For the text-containing cell, return its midpoint in (X, Y) coordinate format. 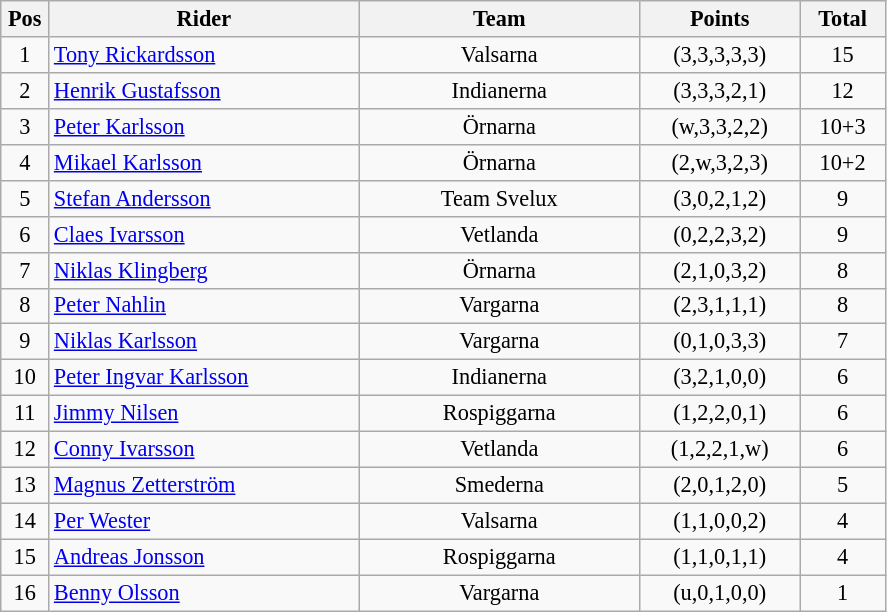
(3,3,3,2,1) (719, 90)
(2,3,1,1,1) (719, 306)
2 (25, 90)
Peter Nahlin (204, 306)
Total (842, 19)
Rider (204, 19)
(3,2,1,0,0) (719, 378)
(0,1,0,3,3) (719, 342)
Team Svelux (499, 198)
Niklas Karlsson (204, 342)
Jimmy Nilsen (204, 414)
(2,w,3,2,3) (719, 162)
Claes Ivarsson (204, 234)
(1,1,0,0,2) (719, 521)
(0,2,2,3,2) (719, 234)
10 (25, 378)
Peter Karlsson (204, 126)
(u,0,1,0,0) (719, 593)
10+2 (842, 162)
(3,3,3,3,3) (719, 55)
Team (499, 19)
Per Wester (204, 521)
Magnus Zetterström (204, 485)
Andreas Jonsson (204, 557)
(1,1,0,1,1) (719, 557)
(2,1,0,3,2) (719, 270)
Peter Ingvar Karlsson (204, 378)
Points (719, 19)
11 (25, 414)
Smederna (499, 485)
(2,0,1,2,0) (719, 485)
3 (25, 126)
Benny Olsson (204, 593)
Tony Rickardsson (204, 55)
10+3 (842, 126)
(3,0,2,1,2) (719, 198)
(1,2,2,0,1) (719, 414)
14 (25, 521)
Pos (25, 19)
Conny Ivarsson (204, 450)
Mikael Karlsson (204, 162)
(w,3,3,2,2) (719, 126)
16 (25, 593)
Stefan Andersson (204, 198)
(1,2,2,1,w) (719, 450)
13 (25, 485)
Henrik Gustafsson (204, 90)
Niklas Klingberg (204, 270)
